Pinpoint the cell where the given text exists, returning its [x, y] midpoint coordinate. 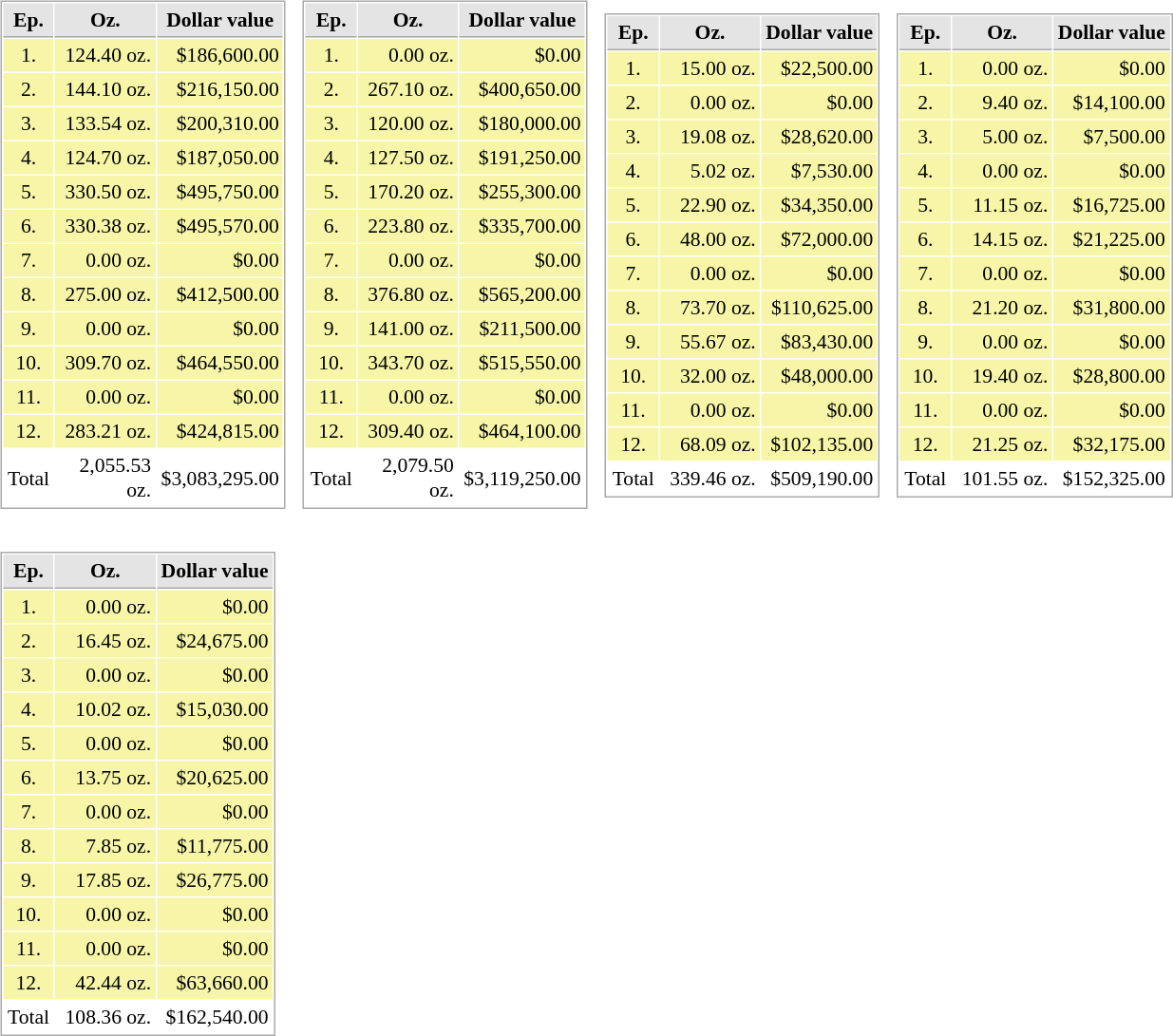
$152,325.00 [1111, 478]
19.40 oz. [1002, 375]
$400,650.00 [522, 89]
$26,775.00 [215, 880]
$21,225.00 [1111, 238]
$180,000.00 [522, 123]
$31,800.00 [1111, 307]
$3,119,250.00 [522, 478]
$110,625.00 [820, 307]
$464,550.00 [220, 363]
$335,700.00 [522, 226]
15.00 oz. [710, 67]
376.80 oz. [408, 294]
14.15 oz. [1002, 238]
$255,300.00 [522, 192]
$15,030.00 [215, 709]
$63,660.00 [215, 983]
$187,050.00 [220, 158]
124.40 oz. [105, 55]
$211,500.00 [522, 329]
309.70 oz. [105, 363]
$22,500.00 [820, 67]
$16,725.00 [1111, 204]
21.25 oz. [1002, 443]
$200,310.00 [220, 123]
10.02 oz. [105, 709]
267.10 oz. [408, 89]
$515,550.00 [522, 363]
$7,500.00 [1111, 136]
275.00 oz. [105, 294]
$565,200.00 [522, 294]
101.55 oz. [1002, 478]
$34,350.00 [820, 204]
5.02 oz. [710, 170]
7.85 oz. [105, 846]
19.08 oz. [710, 136]
5.00 oz. [1002, 136]
$464,100.00 [522, 431]
$495,750.00 [220, 192]
$509,190.00 [820, 478]
330.38 oz. [105, 226]
$48,000.00 [820, 375]
$20,625.00 [215, 778]
330.50 oz. [105, 192]
$14,100.00 [1111, 102]
120.00 oz. [408, 123]
223.80 oz. [408, 226]
$191,250.00 [522, 158]
32.00 oz. [710, 375]
$216,150.00 [220, 89]
$424,815.00 [220, 431]
2,079.50 oz. [408, 478]
$83,430.00 [820, 341]
343.70 oz. [408, 363]
309.40 oz. [408, 431]
$102,135.00 [820, 443]
$72,000.00 [820, 238]
170.20 oz. [408, 192]
$28,800.00 [1111, 375]
108.36 oz. [105, 1017]
$11,775.00 [215, 846]
$186,600.00 [220, 55]
17.85 oz. [105, 880]
$412,500.00 [220, 294]
48.00 oz. [710, 238]
11.15 oz. [1002, 204]
133.54 oz. [105, 123]
141.00 oz. [408, 329]
124.70 oz. [105, 158]
73.70 oz. [710, 307]
$28,620.00 [820, 136]
22.90 oz. [710, 204]
$24,675.00 [215, 641]
9.40 oz. [1002, 102]
16.45 oz. [105, 641]
55.67 oz. [710, 341]
$495,570.00 [220, 226]
42.44 oz. [105, 983]
21.20 oz. [1002, 307]
$7,530.00 [820, 170]
$162,540.00 [215, 1017]
$32,175.00 [1111, 443]
127.50 oz. [408, 158]
$3,083,295.00 [220, 478]
68.09 oz. [710, 443]
283.21 oz. [105, 431]
13.75 oz. [105, 778]
2,055.53 oz. [105, 478]
144.10 oz. [105, 89]
339.46 oz. [710, 478]
